Return the [X, Y] coordinate for the center point of the cell that contains the specified text.  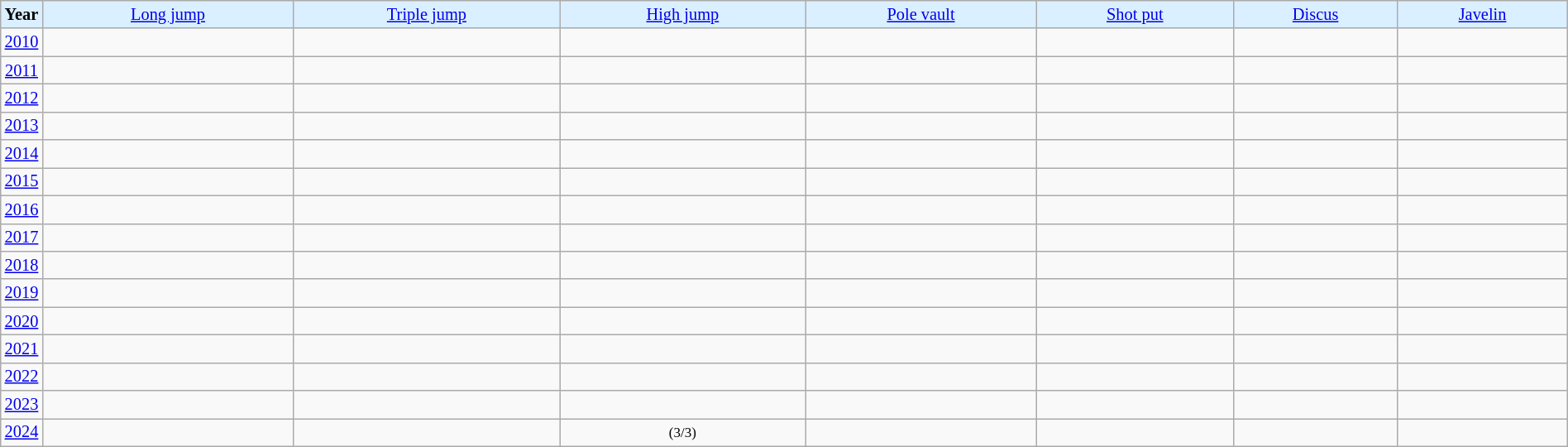
2024 [22, 432]
2018 [22, 265]
Shot put [1135, 14]
Javelin [1482, 14]
2013 [22, 126]
2019 [22, 293]
(3/3) [683, 432]
2012 [22, 98]
Discus [1315, 14]
2015 [22, 181]
Triple jump [427, 14]
2017 [22, 238]
2023 [22, 405]
2016 [22, 209]
2014 [22, 154]
Pole vault [921, 14]
High jump [683, 14]
2011 [22, 70]
2010 [22, 42]
Year [22, 14]
2022 [22, 377]
2020 [22, 321]
Long jump [168, 14]
2021 [22, 348]
